Find where the given text appears and provide that cell's center as (X, Y) coordinate. 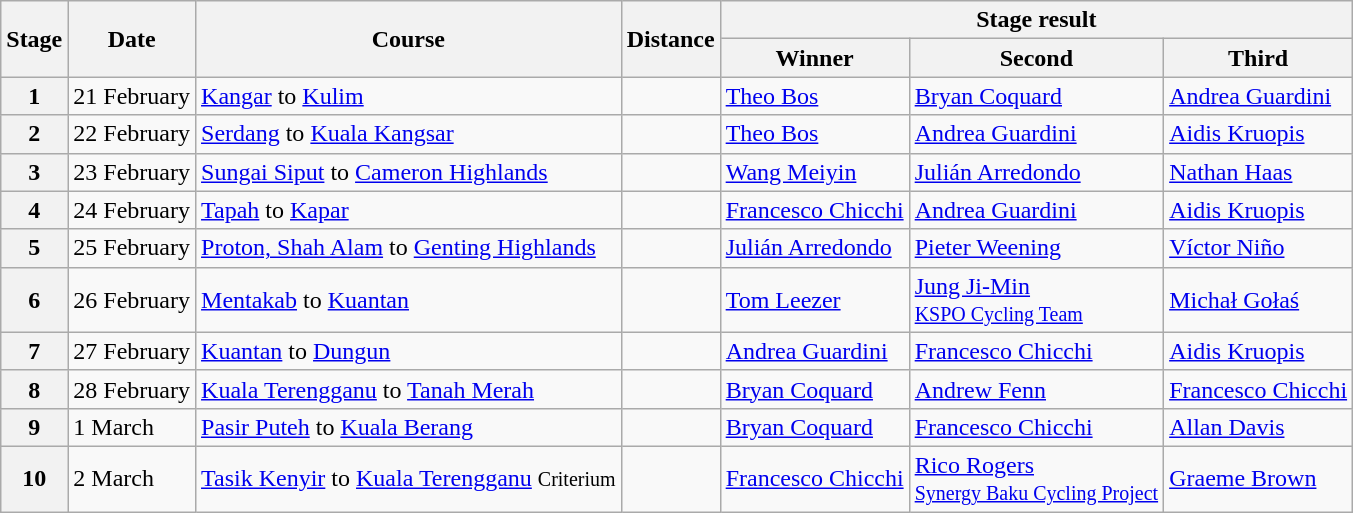
Kangar to Kulim (409, 96)
Kuantan to Dungun (409, 351)
Stage result (1036, 20)
Andrew Fenn (1036, 389)
1 March (132, 427)
21 February (132, 96)
26 February (132, 300)
Second (1036, 58)
9 (34, 427)
Date (132, 39)
2 (34, 134)
7 (34, 351)
Course (409, 39)
24 February (132, 210)
Serdang to Kuala Kangsar (409, 134)
Víctor Niño (1258, 248)
Mentakab to Kuantan (409, 300)
23 February (132, 172)
3 (34, 172)
Third (1258, 58)
Tapah to Kapar (409, 210)
Allan Davis (1258, 427)
Tasik Kenyir to Kuala Terengganu Criterium (409, 478)
Kuala Terengganu to Tanah Merah (409, 389)
Pasir Puteh to Kuala Berang (409, 427)
5 (34, 248)
1 (34, 96)
Rico RogersSynergy Baku Cycling Project (1036, 478)
Michał Gołaś (1258, 300)
Stage (34, 39)
Distance (670, 39)
8 (34, 389)
Sungai Siput to Cameron Highlands (409, 172)
10 (34, 478)
22 February (132, 134)
Proton, Shah Alam to Genting Highlands (409, 248)
28 February (132, 389)
Pieter Weening (1036, 248)
4 (34, 210)
Wang Meiyin (814, 172)
Tom Leezer (814, 300)
Winner (814, 58)
Nathan Haas (1258, 172)
Jung Ji-MinKSPO Cycling Team (1036, 300)
27 February (132, 351)
2 March (132, 478)
Graeme Brown (1258, 478)
6 (34, 300)
25 February (132, 248)
